Detect which cell encompasses the target text, then output its [x, y] center coordinate. 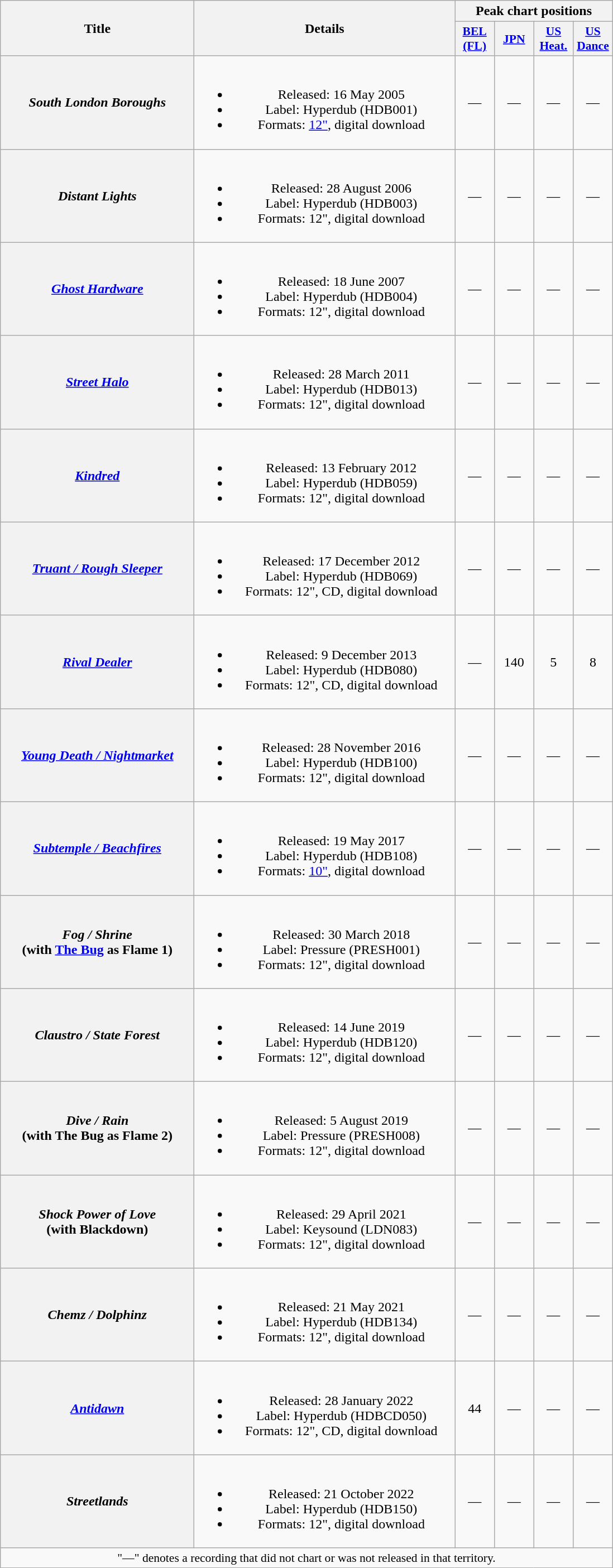
Released: 28 August 2006Label: Hyperdub (HDB003)Formats: 12", digital download [325, 195]
USHeat. [554, 39]
Released: 13 February 2012Label: Hyperdub (HDB059)Formats: 12", digital download [325, 476]
44 [475, 1408]
Rival Dealer [97, 662]
Released: 29 April 2021Label: Keysound (LDN083)Formats: 12", digital download [325, 1221]
Released: 21 October 2022Label: Hyperdub (HDB150)Formats: 12", digital download [325, 1502]
Released: 14 June 2019Label: Hyperdub (HDB120)Formats: 12", digital download [325, 1035]
Fog / Shrine(with The Bug as Flame 1) [97, 942]
Peak chart positions [534, 11]
USDance [593, 39]
Released: 28 January 2022Label: Hyperdub (HDBCD050)Formats: 12", CD, digital download [325, 1408]
Antidawn [97, 1408]
Truant / Rough Sleeper [97, 568]
Claustro / State Forest [97, 1035]
Released: 18 June 2007Label: Hyperdub (HDB004)Formats: 12", digital download [325, 289]
Streetlands [97, 1502]
Street Halo [97, 382]
Released: 9 December 2013Label: Hyperdub (HDB080)Formats: 12", CD, digital download [325, 662]
Released: 16 May 2005Label: Hyperdub (HDB001)Formats: 12", digital download [325, 103]
Dive / Rain(with The Bug as Flame 2) [97, 1129]
Released: 19 May 2017Label: Hyperdub (HDB108)Formats: 10", digital download [325, 848]
Details [325, 28]
Released: 17 December 2012Label: Hyperdub (HDB069)Formats: 12", CD, digital download [325, 568]
8 [593, 662]
Released: 21 May 2021Label: Hyperdub (HDB134)Formats: 12", digital download [325, 1315]
140 [514, 662]
Released: 28 November 2016Label: Hyperdub (HDB100)Formats: 12", digital download [325, 755]
5 [554, 662]
Ghost Hardware [97, 289]
Distant Lights [97, 195]
Title [97, 28]
BEL(FL) [475, 39]
Released: 28 March 2011Label: Hyperdub (HDB013)Formats: 12", digital download [325, 382]
JPN [514, 39]
South London Boroughs [97, 103]
Subtemple / Beachfires [97, 848]
Released: 5 August 2019Label: Pressure (PRESH008)Formats: 12", digital download [325, 1129]
Young Death / Nightmarket [97, 755]
Released: 30 March 2018Label: Pressure (PRESH001)Formats: 12", digital download [325, 942]
Kindred [97, 476]
Shock Power of Love(with Blackdown) [97, 1221]
"—" denotes a recording that did not chart or was not released in that territory. [306, 1558]
Chemz / Dolphinz [97, 1315]
